Identify which cell holds the provided text, then report its (x, y) central coordinate. 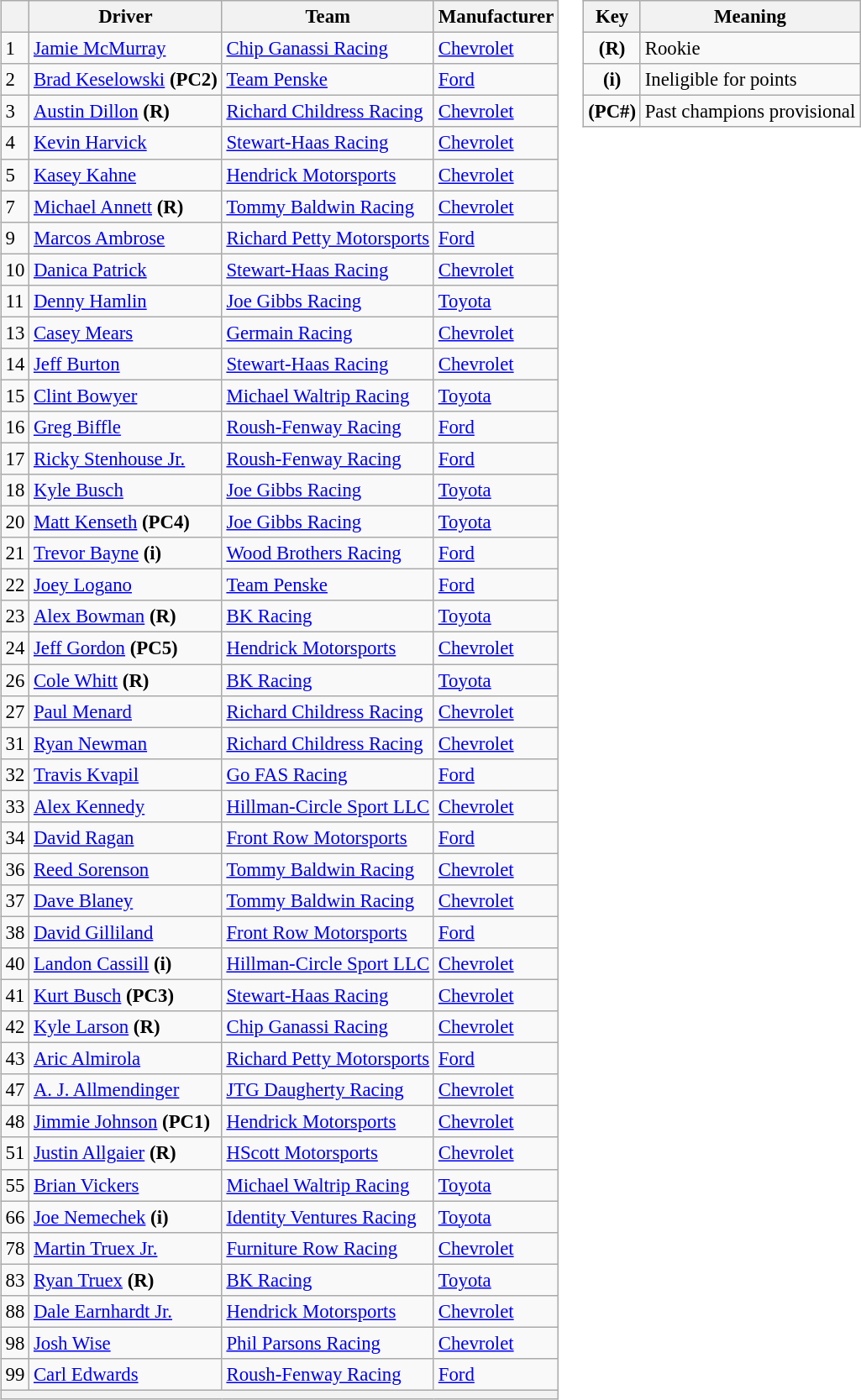
83 (15, 1280)
16 (15, 427)
Manufacturer (496, 17)
38 (15, 932)
22 (15, 585)
Josh Wise (126, 1343)
Key (612, 17)
Alex Kennedy (126, 806)
43 (15, 1059)
17 (15, 459)
40 (15, 964)
Casey Mears (126, 333)
Past champions provisional (749, 112)
55 (15, 1185)
4 (15, 143)
(PC#) (612, 112)
66 (15, 1217)
Kyle Larson (R) (126, 1027)
15 (15, 396)
Landon Cassill (i) (126, 964)
JTG Daugherty Racing (328, 1090)
98 (15, 1343)
Justin Allgaier (R) (126, 1153)
Go FAS Racing (328, 774)
13 (15, 333)
Dave Blaney (126, 901)
78 (15, 1248)
Aric Almirola (126, 1059)
23 (15, 616)
Brad Keselowski (PC2) (126, 80)
41 (15, 995)
10 (15, 270)
14 (15, 364)
Kyle Busch (126, 490)
Dale Earnhardt Jr. (126, 1311)
27 (15, 711)
Matt Kenseth (PC4) (126, 522)
Germain Racing (328, 333)
Austin Dillon (R) (126, 112)
1 (15, 49)
Joe Nemechek (i) (126, 1217)
Phil Parsons Racing (328, 1343)
Kevin Harvick (126, 143)
33 (15, 806)
Driver (126, 17)
Rookie (749, 49)
Meaning (749, 17)
47 (15, 1090)
Kurt Busch (PC3) (126, 995)
Jimmie Johnson (PC1) (126, 1122)
Team (328, 17)
7 (15, 207)
Ricky Stenhouse Jr. (126, 459)
Jeff Gordon (PC5) (126, 648)
99 (15, 1375)
Brian Vickers (126, 1185)
5 (15, 175)
Wood Brothers Racing (328, 553)
9 (15, 238)
18 (15, 490)
Alex Bowman (R) (126, 616)
37 (15, 901)
24 (15, 648)
31 (15, 743)
88 (15, 1311)
Greg Biffle (126, 427)
48 (15, 1122)
Furniture Row Racing (328, 1248)
Ineligible for points (749, 80)
20 (15, 522)
Martin Truex Jr. (126, 1248)
HScott Motorsports (328, 1153)
Paul Menard (126, 711)
2 (15, 80)
Denny Hamlin (126, 301)
32 (15, 774)
21 (15, 553)
Carl Edwards (126, 1375)
Trevor Bayne (i) (126, 553)
Clint Bowyer (126, 396)
36 (15, 869)
26 (15, 679)
11 (15, 301)
(R) (612, 49)
Ryan Truex (R) (126, 1280)
42 (15, 1027)
Jamie McMurray (126, 49)
Michael Annett (R) (126, 207)
Reed Sorenson (126, 869)
(i) (612, 80)
David Ragan (126, 837)
Joey Logano (126, 585)
Kasey Kahne (126, 175)
34 (15, 837)
3 (15, 112)
Travis Kvapil (126, 774)
51 (15, 1153)
Danica Patrick (126, 270)
Ryan Newman (126, 743)
Cole Whitt (R) (126, 679)
Jeff Burton (126, 364)
Identity Ventures Racing (328, 1217)
David Gilliland (126, 932)
A. J. Allmendinger (126, 1090)
Marcos Ambrose (126, 238)
